Detect which cell encompasses the target text, then output its [X, Y] center coordinate. 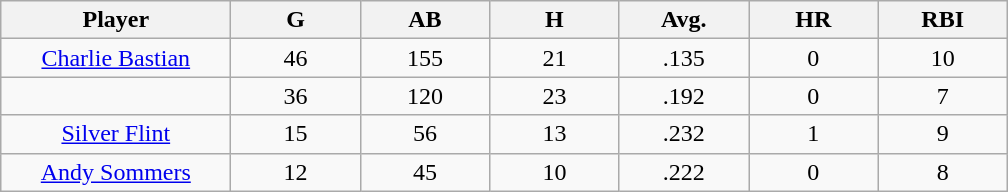
H [554, 20]
36 [296, 96]
Avg. [684, 20]
.135 [684, 58]
RBI [942, 20]
.222 [684, 172]
56 [424, 134]
Charlie Bastian [116, 58]
Silver Flint [116, 134]
21 [554, 58]
G [296, 20]
Player [116, 20]
HR [814, 20]
15 [296, 134]
7 [942, 96]
120 [424, 96]
Andy Sommers [116, 172]
9 [942, 134]
23 [554, 96]
8 [942, 172]
.192 [684, 96]
1 [814, 134]
AB [424, 20]
13 [554, 134]
46 [296, 58]
155 [424, 58]
12 [296, 172]
.232 [684, 134]
45 [424, 172]
